Pinpoint the cell where the given text exists, returning its (X, Y) midpoint coordinate. 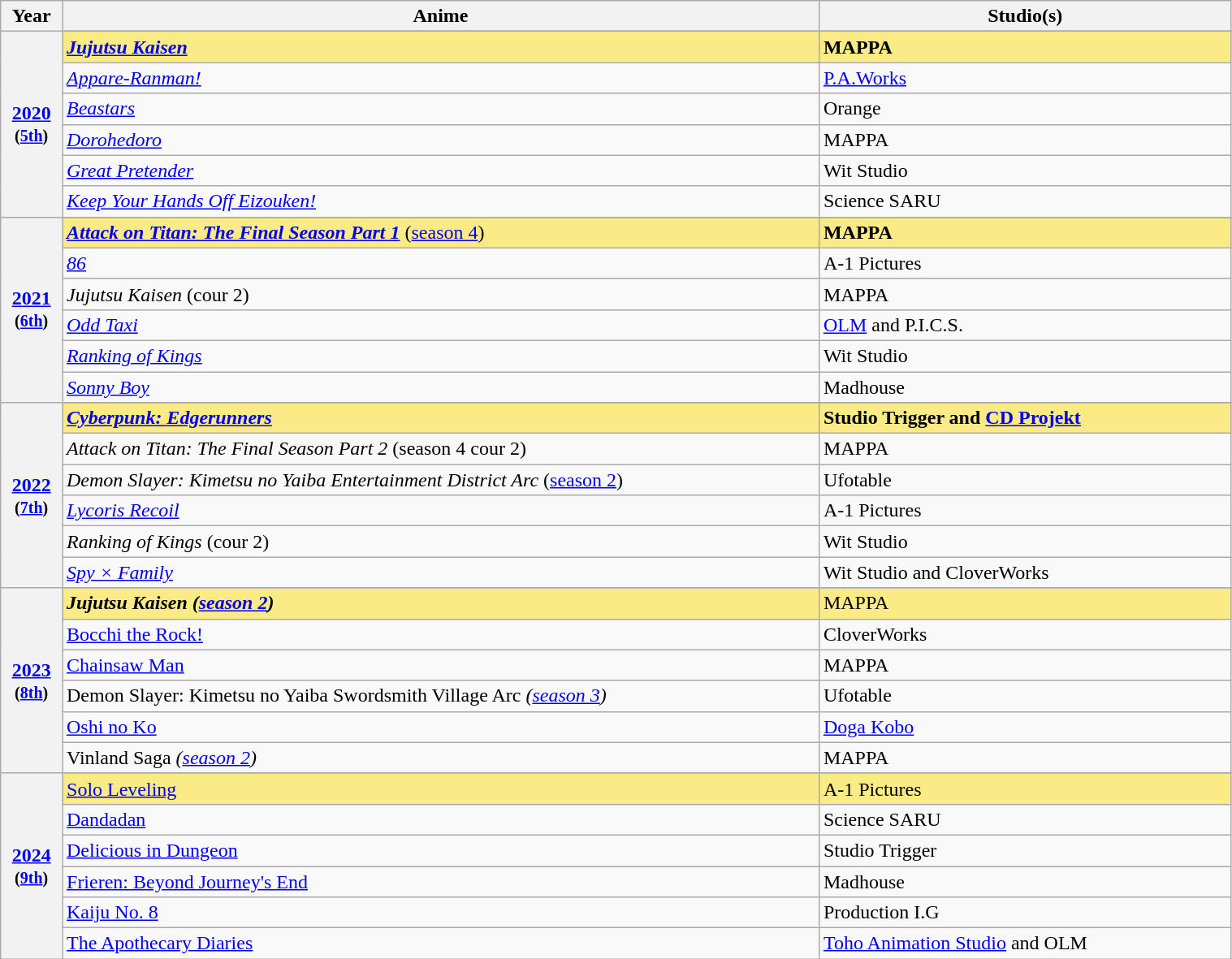
Dandadan (440, 819)
CloverWorks (1025, 634)
Wit Studio and CloverWorks (1025, 572)
Keep Your Hands Off Eizouken! (440, 201)
Studio Trigger (1025, 850)
Sonny Boy (440, 387)
2024(9th) (32, 866)
Lycoris Recoil (440, 511)
Studio(s) (1025, 16)
Year (32, 16)
Demon Slayer: Kimetsu no Yaiba Entertainment District Arc (season 2) (440, 480)
Bocchi the Rock! (440, 634)
Studio Trigger and CD Projekt (1025, 418)
Oshi no Ko (440, 727)
Odd Taxi (440, 325)
Ranking of Kings (cour 2) (440, 542)
Solo Leveling (440, 788)
2023(8th) (32, 680)
Ranking of Kings (440, 356)
Great Pretender (440, 171)
Attack on Titan: The Final Season Part 1 (season 4) (440, 232)
Frieren: Beyond Journey's End (440, 881)
Jujutsu Kaisen (cour 2) (440, 294)
Jujutsu Kaisen (season 2) (440, 603)
OLM and P.I.C.S. (1025, 325)
Beastars (440, 109)
Appare-Ranman! (440, 78)
2022(7th) (32, 495)
Doga Kobo (1025, 727)
86 (440, 263)
2021(6th) (32, 309)
Kaiju No. 8 (440, 913)
Orange (1025, 109)
Demon Slayer: Kimetsu no Yaiba Swordsmith Village Arc (season 3) (440, 696)
Dorohedoro (440, 140)
Jujutsu Kaisen (440, 47)
Cyberpunk: Edgerunners (440, 418)
Anime (440, 16)
P.A.Works (1025, 78)
Delicious in Dungeon (440, 850)
Chainsaw Man (440, 665)
Toho Animation Studio and OLM (1025, 944)
Attack on Titan: The Final Season Part 2 (season 4 cour 2) (440, 449)
Production I.G (1025, 913)
The Apothecary Diaries (440, 944)
2020(5th) (32, 124)
Spy × Family (440, 572)
Vinland Saga (season 2) (440, 758)
